Return the [x, y] coordinate for the center point of the cell that contains the specified text.  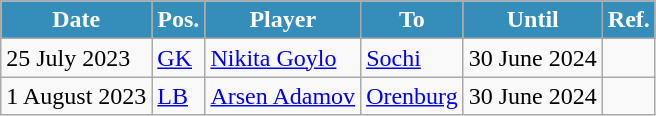
LB [178, 96]
GK [178, 58]
Nikita Goylo [283, 58]
Pos. [178, 20]
Player [283, 20]
Ref. [628, 20]
Arsen Adamov [283, 96]
1 August 2023 [76, 96]
To [412, 20]
Sochi [412, 58]
Until [532, 20]
Orenburg [412, 96]
Date [76, 20]
25 July 2023 [76, 58]
